Identify which cell holds the provided text, then report its [X, Y] central coordinate. 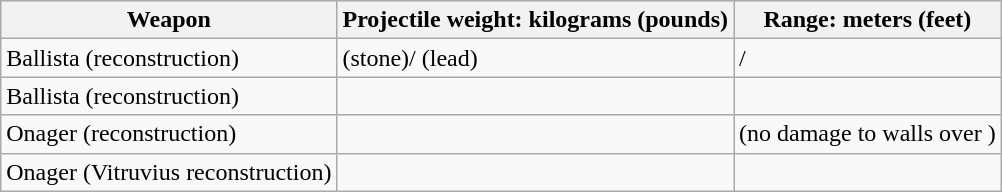
(stone)/ (lead) [536, 58]
/ [868, 58]
Onager (reconstruction) [169, 134]
Projectile weight: kilograms (pounds) [536, 20]
(no damage to walls over ) [868, 134]
Range: meters (feet) [868, 20]
Onager (Vitruvius reconstruction) [169, 172]
Weapon [169, 20]
